Scan for the cell matching the given text and deliver its [X, Y] coordinate at center. 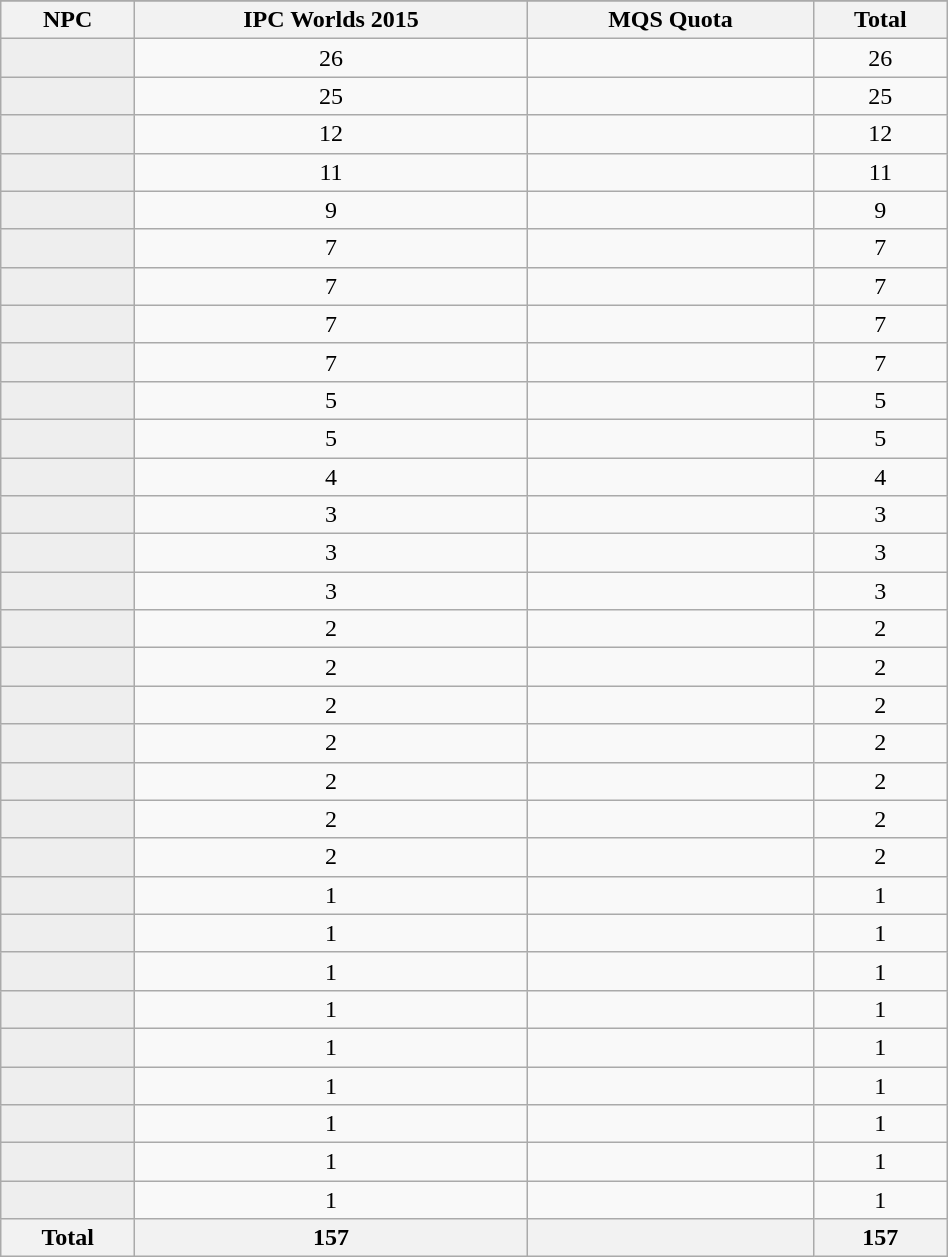
IPC Worlds 2015 [332, 20]
NPC [68, 20]
MQS Quota [671, 20]
